Output the (X, Y) coordinate of the center of the cell containing the given text.  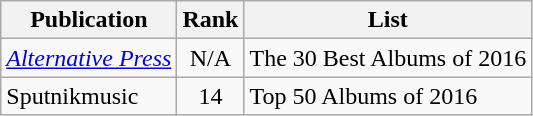
Sputnikmusic (89, 96)
14 (210, 96)
N/A (210, 58)
Publication (89, 20)
Alternative Press (89, 58)
Rank (210, 20)
Top 50 Albums of 2016 (388, 96)
The 30 Best Albums of 2016 (388, 58)
List (388, 20)
